Provide the [X, Y] coordinate of the cell's center where the given text is located.  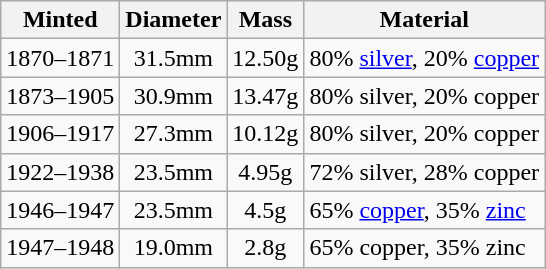
Minted [60, 20]
Mass [266, 20]
72% silver, 28% copper [424, 172]
Diameter [174, 20]
13.47g [266, 96]
4.95g [266, 172]
10.12g [266, 134]
31.5mm [174, 58]
1922–1938 [60, 172]
Material [424, 20]
1873–1905 [60, 96]
19.0mm [174, 248]
1870–1871 [60, 58]
1947–1948 [60, 248]
2.8g [266, 248]
27.3mm [174, 134]
30.9mm [174, 96]
12.50g [266, 58]
4.5g [266, 210]
1906–1917 [60, 134]
1946–1947 [60, 210]
